Pinpoint the cell where the given text exists, returning its (x, y) midpoint coordinate. 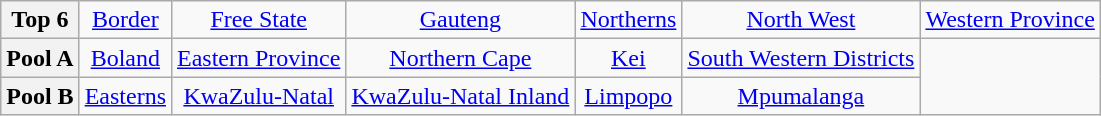
KwaZulu-Natal Inland (460, 96)
Western Province (1010, 20)
Border (125, 20)
Mpumalanga (801, 96)
Northerns (628, 20)
South Western Districts (801, 58)
Kei (628, 58)
Top 6 (40, 20)
Boland (125, 58)
Free State (259, 20)
Pool B (40, 96)
North West (801, 20)
KwaZulu-Natal (259, 96)
Eastern Province (259, 58)
Gauteng (460, 20)
Northern Cape (460, 58)
Limpopo (628, 96)
Pool A (40, 58)
Easterns (125, 96)
